Capture the cell that displays the provided text and extract its (x, y) central coordinate. 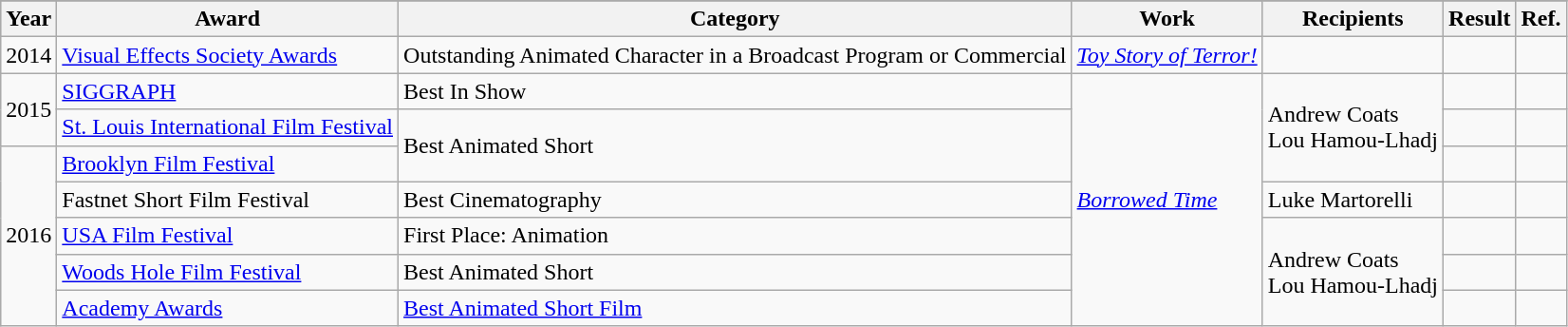
Best Cinematography (736, 200)
Woods Hole Film Festival (228, 272)
Academy Awards (228, 308)
Result (1480, 19)
Best In Show (736, 91)
Fastnet Short Film Festival (228, 200)
2015 (28, 109)
Recipients (1353, 19)
Borrowed Time (1167, 200)
SIGGRAPH (228, 91)
2014 (28, 55)
Brooklyn Film Festival (228, 163)
USA Film Festival (228, 236)
Outstanding Animated Character in a Broadcast Program or Commercial (736, 55)
Category (736, 19)
First Place: Animation (736, 236)
St. Louis International Film Festival (228, 127)
Year (28, 19)
Ref. (1541, 19)
2016 (28, 236)
Visual Effects Society Awards (228, 55)
Work (1167, 19)
Luke Martorelli (1353, 200)
Award (228, 19)
Toy Story of Terror! (1167, 55)
Best Animated Short Film (736, 308)
